Identify which cell holds the provided text, then report its [x, y] central coordinate. 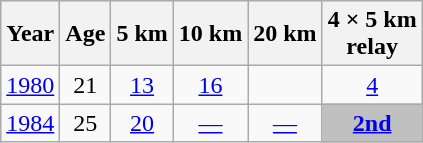
4 [372, 85]
2nd [372, 123]
4 × 5 kmrelay [372, 34]
1980 [30, 85]
10 km [210, 34]
1984 [30, 123]
20 [142, 123]
25 [86, 123]
Age [86, 34]
Year [30, 34]
13 [142, 85]
16 [210, 85]
20 km [285, 34]
5 km [142, 34]
21 [86, 85]
